Locate the cell with the specified text and output its (x, y) center coordinate. 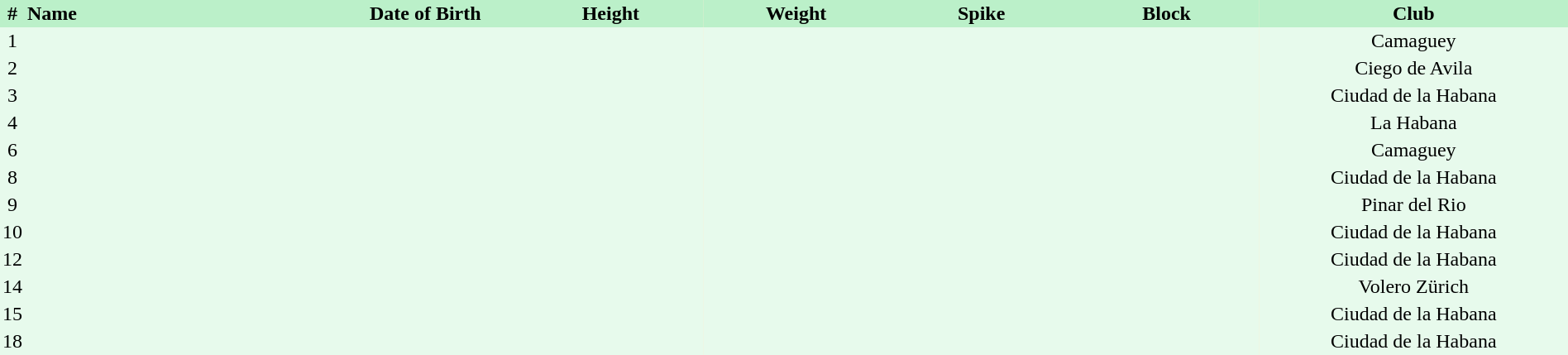
Volero Zürich (1414, 286)
3 (12, 96)
4 (12, 122)
Ciego de Avila (1414, 68)
2 (12, 68)
15 (12, 314)
8 (12, 177)
18 (12, 341)
14 (12, 286)
12 (12, 260)
Pinar del Rio (1414, 205)
1 (12, 41)
Spike (982, 13)
Height (610, 13)
Name (179, 13)
# (12, 13)
Date of Birth (425, 13)
La Habana (1414, 122)
10 (12, 232)
Club (1414, 13)
9 (12, 205)
Weight (796, 13)
Block (1167, 13)
6 (12, 151)
